Locate the cell with the specified text and output its (x, y) center coordinate. 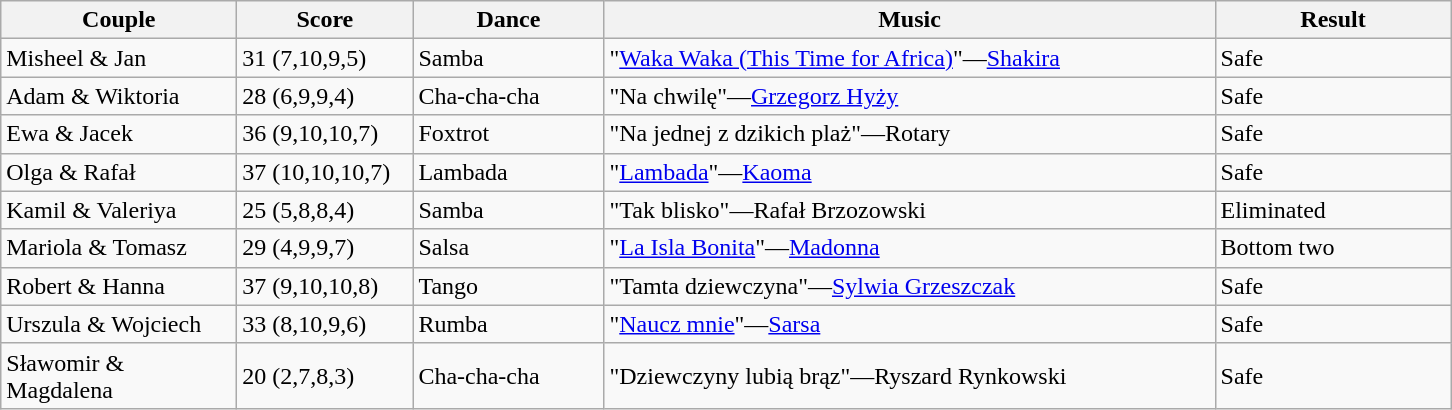
Ewa & Jacek (119, 134)
36 (9,10,10,7) (325, 134)
28 (6,9,9,4) (325, 96)
Misheel & Jan (119, 58)
Olga & Rafał (119, 172)
Kamil & Valeriya (119, 210)
Salsa (508, 248)
20 (2,7,8,3) (325, 376)
"Dziewczyny lubią brąz"—Ryszard Rynkowski (910, 376)
37 (10,10,10,7) (325, 172)
"Na chwilę"—Grzegorz Hyży (910, 96)
Result (1333, 20)
Bottom two (1333, 248)
Mariola & Tomasz (119, 248)
Dance (508, 20)
29 (4,9,9,7) (325, 248)
Music (910, 20)
"Na jednej z dzikich plaż"—Rotary (910, 134)
Score (325, 20)
Sławomir & Magdalena (119, 376)
33 (8,10,9,6) (325, 324)
"Lambada"—Kaoma (910, 172)
25 (5,8,8,4) (325, 210)
Foxtrot (508, 134)
31 (7,10,9,5) (325, 58)
Tango (508, 286)
"Waka Waka (This Time for Africa)"—Shakira (910, 58)
Urszula & Wojciech (119, 324)
"Tak blisko"—Rafał Brzozowski (910, 210)
"La Isla Bonita"—Madonna (910, 248)
"Naucz mnie"—Sarsa (910, 324)
Couple (119, 20)
Robert & Hanna (119, 286)
Lambada (508, 172)
"Tamta dziewczyna"—Sylwia Grzeszczak (910, 286)
Rumba (508, 324)
Adam & Wiktoria (119, 96)
37 (9,10,10,8) (325, 286)
Eliminated (1333, 210)
